Scan for the cell matching the given text and deliver its (X, Y) coordinate at center. 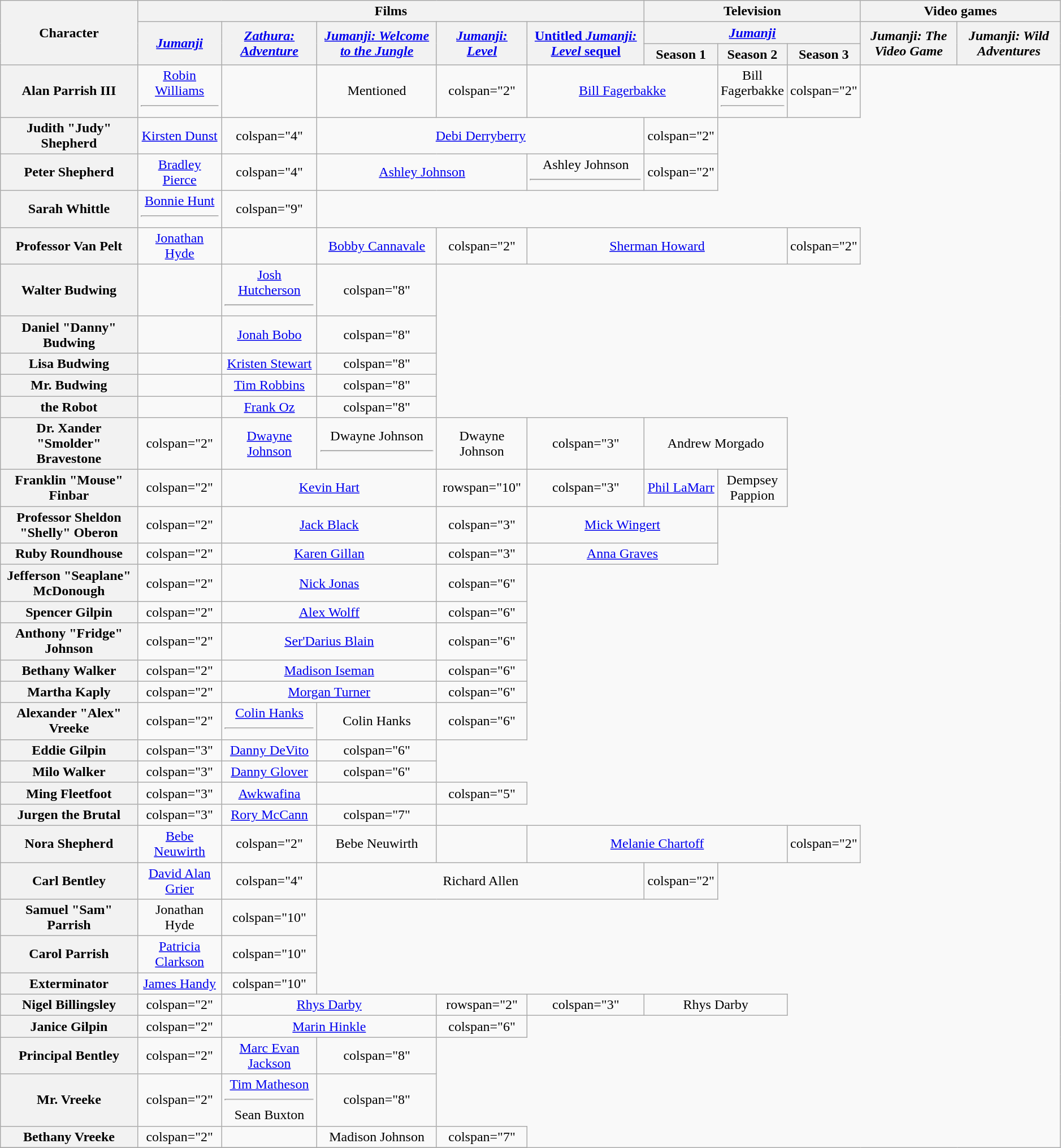
Anna Graves (623, 554)
Dempsey Pappion (752, 488)
Andrew Morgado (716, 444)
Sarah Whittle (69, 209)
colspan="9" (269, 209)
Principal Bentley (69, 1056)
Jurgen the Brutal (69, 815)
Kevin Hart (329, 488)
Anthony "Fridge" Johnson (69, 641)
Frank Oz (269, 406)
Judith "Judy" Shepherd (69, 136)
Kirsten Dunst (180, 136)
Kristen Stewart (269, 363)
Season 3 (824, 54)
Television (752, 11)
Bradley Pierce (180, 172)
Jumanji: Wild Adventures (1008, 44)
Jumanji: The Video Game (909, 44)
Jonah Bobo (269, 335)
Mentioned (377, 91)
Dr. Xander "Smolder" Bravestone (69, 444)
Alex Wolff (329, 612)
Spencer Gilpin (69, 612)
colspan="5" (482, 793)
rowspan="2" (482, 1005)
Danny Glover (269, 772)
Peter Shepherd (69, 172)
Franklin "Mouse" Finbar (69, 488)
Bethany Walker (69, 670)
Mr. Vreeke (69, 1100)
Marc Evan Jackson (269, 1056)
Jumanji: Welcome to the Jungle (377, 44)
Professor Sheldon "Shelly" Oberon (69, 525)
Season 1 (681, 54)
Mr. Budwing (69, 385)
Professor Van Pelt (69, 245)
Samuel "Sam" Parrish (69, 918)
Untitled Jumanji: Level sequel (586, 44)
Exterminator (69, 984)
Mick Wingert (623, 525)
Phil LaMarr (681, 488)
Rory McCann (269, 815)
Nora Shepherd (69, 843)
Ming Fleetfoot (69, 793)
Morgan Turner (329, 692)
Tim MathesonSean Buxton (269, 1100)
Daniel "Danny" Budwing (69, 335)
Jumanji: Level (482, 44)
Carl Bentley (69, 881)
Character (69, 33)
Video games (960, 11)
Janice Gilpin (69, 1026)
Milo Walker (69, 772)
Danny DeVito (269, 750)
Walter Budwing (69, 290)
Madison Johnson (377, 1137)
Sherman Howard (657, 245)
Eddie Gilpin (69, 750)
Karen Gillan (329, 554)
Nigel Billingsley (69, 1005)
Josh Hutcherson (269, 290)
Richard Allen (480, 881)
Madison Iseman (329, 670)
Debi Derryberry (480, 136)
Carol Parrish (69, 954)
Lisa Budwing (69, 363)
Marin Hinkle (329, 1026)
Season 2 (752, 54)
Alan Parrish III (69, 91)
Awkwafina (269, 793)
Jack Black (329, 525)
Tim Robbins (269, 385)
Bethany Vreeke (69, 1137)
Melanie Chartoff (657, 843)
Films (391, 11)
rowspan="10" (482, 488)
David Alan Grier (180, 881)
Jefferson "Seaplane" McDonough (69, 583)
Patricia Clarkson (180, 954)
Bobby Cannavale (377, 245)
Zathura: Adventure (269, 44)
Alexander "Alex" Vreeke (69, 721)
Ser'Darius Blain (329, 641)
James Handy (180, 984)
Robin Williams (180, 91)
Nick Jonas (329, 583)
the Robot (69, 406)
Bonnie Hunt (180, 209)
Ruby Roundhouse (69, 554)
Martha Kaply (69, 692)
